Provide the [X, Y] coordinate of the cell's center where the given text is located.  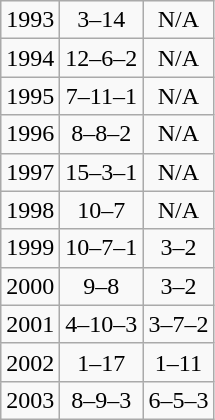
9–8 [102, 286]
1996 [30, 134]
3–14 [102, 20]
10–7–1 [102, 248]
1993 [30, 20]
1–17 [102, 362]
4–10–3 [102, 324]
10–7 [102, 210]
2003 [30, 400]
15–3–1 [102, 172]
2000 [30, 286]
1999 [30, 248]
1–11 [178, 362]
1998 [30, 210]
12–6–2 [102, 58]
2002 [30, 362]
1997 [30, 172]
3–7–2 [178, 324]
6–5–3 [178, 400]
7–11–1 [102, 96]
8–8–2 [102, 134]
2001 [30, 324]
8–9–3 [102, 400]
1995 [30, 96]
1994 [30, 58]
